Capture the cell that displays the provided text and extract its (X, Y) central coordinate. 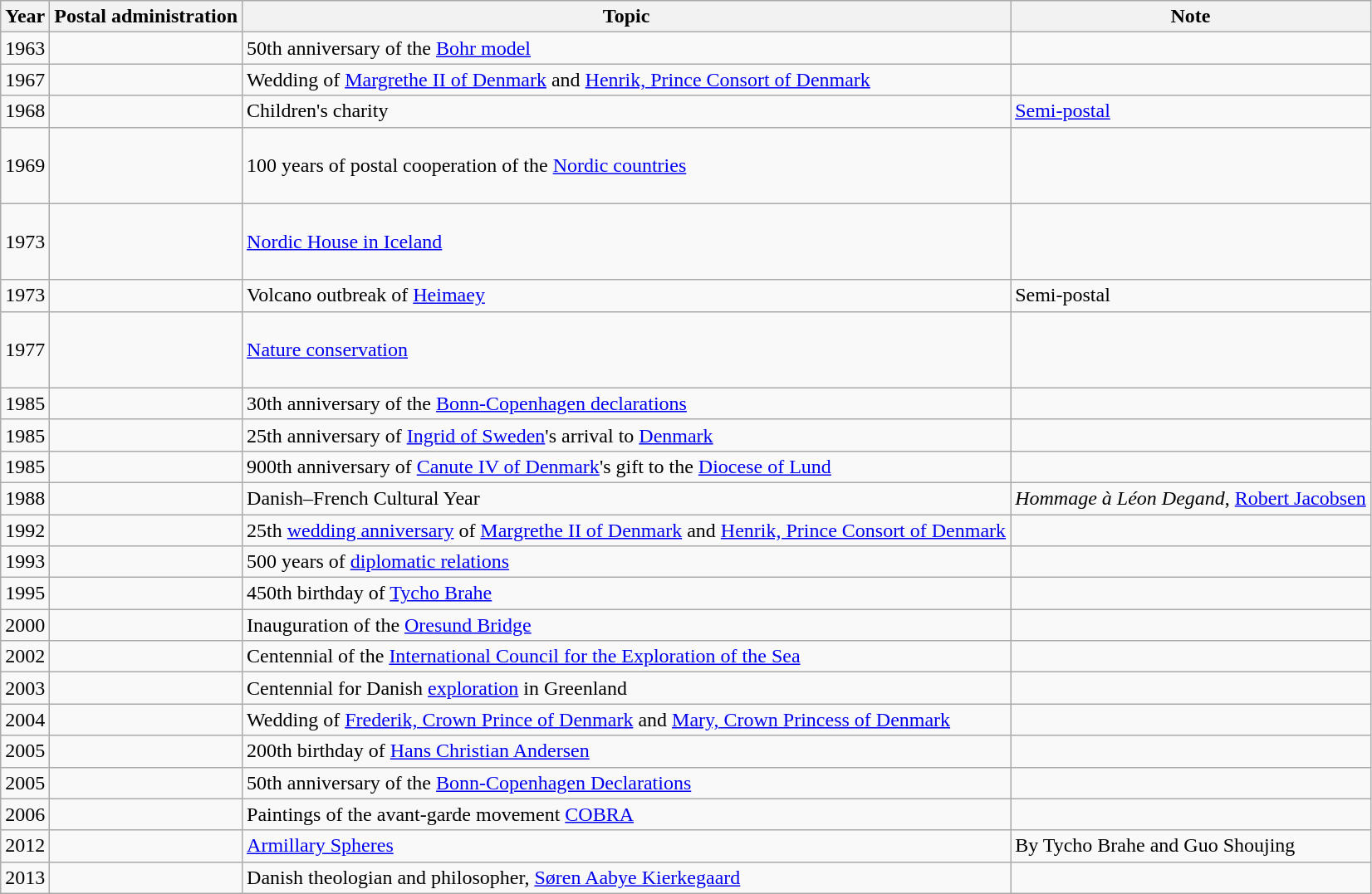
Wedding of Margrethe II of Denmark and Henrik, Prince Consort of Denmark (626, 80)
900th anniversary of Canute IV of Denmark's gift to the Diocese of Lund (626, 467)
Volcano outbreak of Heimaey (626, 296)
1967 (25, 80)
Armillary Spheres (626, 846)
Danish theologian and philosopher, Søren Aabye Kierkegaard (626, 877)
2013 (25, 877)
30th anniversary of the Bonn-Copenhagen declarations (626, 403)
1992 (25, 530)
100 years of postal cooperation of the Nordic countries (626, 165)
1988 (25, 498)
Centennial of the International Council for the Exploration of the Sea (626, 657)
1977 (25, 349)
Children's charity (626, 111)
1963 (25, 48)
Postal administration (146, 17)
Topic (626, 17)
2002 (25, 657)
1995 (25, 594)
2004 (25, 720)
200th birthday of Hans Christian Andersen (626, 751)
Nordic House in Iceland (626, 242)
500 years of diplomatic relations (626, 562)
Danish–French Cultural Year (626, 498)
2012 (25, 846)
2003 (25, 688)
1969 (25, 165)
450th birthday of Tycho Brahe (626, 594)
Wedding of Frederik, Crown Prince of Denmark and Mary, Crown Princess of Denmark (626, 720)
Hommage à Léon Degand, Robert Jacobsen (1191, 498)
50th anniversary of the Bohr model (626, 48)
Centennial for Danish exploration in Greenland (626, 688)
Note (1191, 17)
2006 (25, 814)
1993 (25, 562)
Inauguration of the Oresund Bridge (626, 625)
By Tycho Brahe and Guo Shoujing (1191, 846)
25th wedding anniversary of Margrethe II of Denmark and Henrik, Prince Consort of Denmark (626, 530)
2000 (25, 625)
Paintings of the avant-garde movement COBRA (626, 814)
50th anniversary of the Bonn-Copenhagen Declarations (626, 783)
Nature conservation (626, 349)
25th anniversary of Ingrid of Sweden's arrival to Denmark (626, 435)
1968 (25, 111)
Year (25, 17)
